Identify which cell holds the provided text, then report its [X, Y] central coordinate. 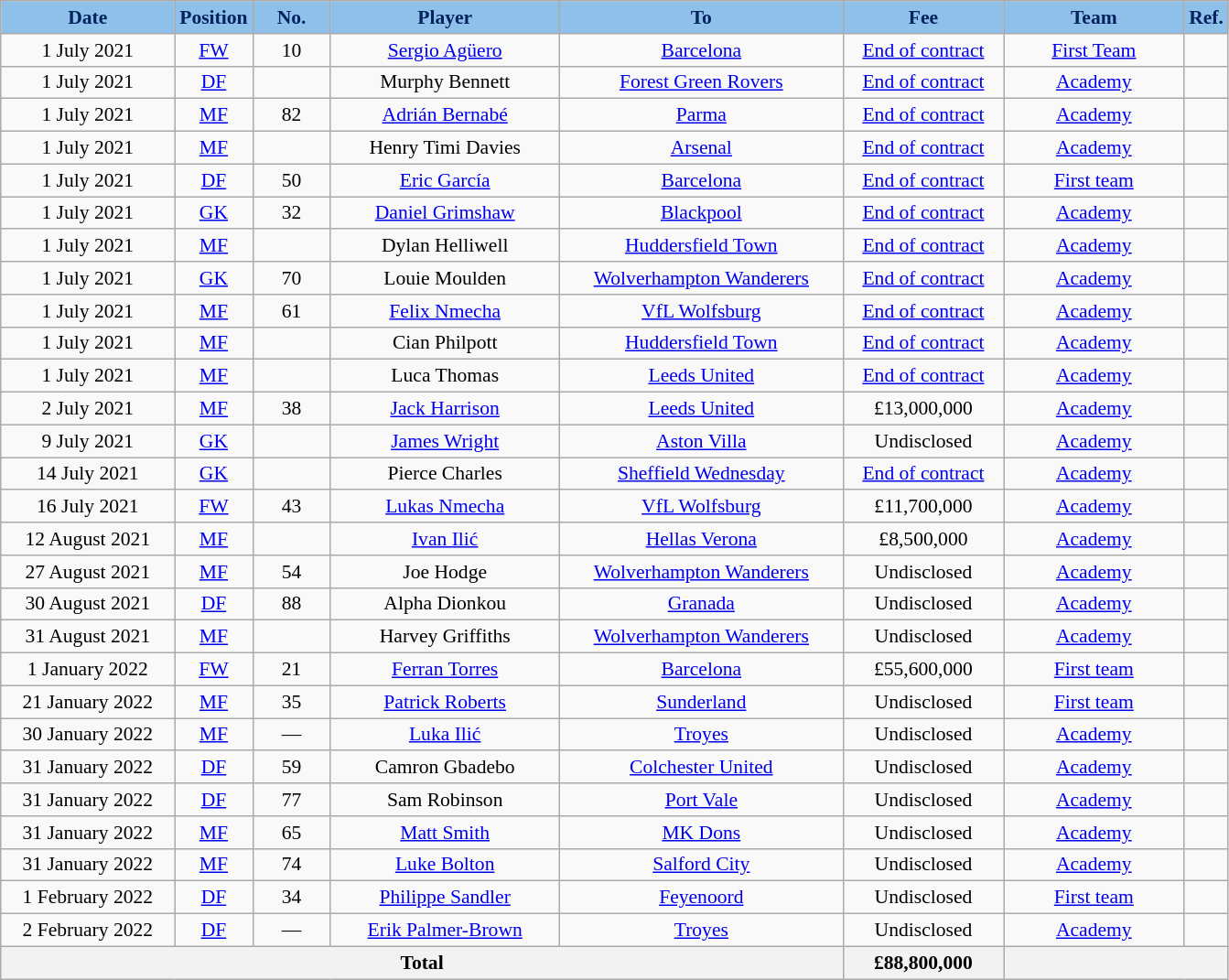
54 [291, 572]
27 August 2021 [88, 572]
£8,500,000 [922, 539]
No. [291, 17]
34 [291, 898]
Arsenal [701, 148]
Alpha Dionkou [445, 604]
Colchester United [701, 768]
14 July 2021 [88, 474]
1 January 2022 [88, 670]
Luca Thomas [445, 376]
Sam Robinson [445, 800]
30 January 2022 [88, 735]
70 [291, 278]
Forest Green Rovers [701, 82]
Matt Smith [445, 833]
Sunderland [701, 702]
Team [1094, 17]
Hellas Verona [701, 539]
61 [291, 311]
2 July 2021 [88, 409]
Harvey Griffiths [445, 637]
Fee [922, 17]
Position [214, 17]
32 [291, 213]
Ferran Torres [445, 670]
Eric García [445, 180]
59 [291, 768]
Ref. [1206, 17]
Lukas Nmecha [445, 507]
To [701, 17]
Felix Nmecha [445, 311]
Louie Moulden [445, 278]
21 [291, 670]
10 [291, 50]
Joe Hodge [445, 572]
Parma [701, 115]
Jack Harrison [445, 409]
Salford City [701, 865]
Date [88, 17]
Player [445, 17]
9 July 2021 [88, 441]
82 [291, 115]
Erik Palmer-Brown [445, 931]
65 [291, 833]
£11,700,000 [922, 507]
MK Dons [701, 833]
88 [291, 604]
30 August 2021 [88, 604]
Aston Villa [701, 441]
1 February 2022 [88, 898]
31 August 2021 [88, 637]
Port Vale [701, 800]
Philippe Sandler [445, 898]
Luke Bolton [445, 865]
Murphy Bennett [445, 82]
Cian Philpott [445, 343]
2 February 2022 [88, 931]
Henry Timi Davies [445, 148]
Feyenoord [701, 898]
£13,000,000 [922, 409]
43 [291, 507]
Adrián Bernabé [445, 115]
50 [291, 180]
21 January 2022 [88, 702]
77 [291, 800]
£55,600,000 [922, 670]
16 July 2021 [88, 507]
Ivan Ilić [445, 539]
Sergio Agüero [445, 50]
£88,800,000 [922, 963]
Blackpool [701, 213]
Luka Ilić [445, 735]
Pierce Charles [445, 474]
38 [291, 409]
First Team [1094, 50]
Granada [701, 604]
James Wright [445, 441]
Daniel Grimshaw [445, 213]
Patrick Roberts [445, 702]
Total [423, 963]
74 [291, 865]
Sheffield Wednesday [701, 474]
35 [291, 702]
Dylan Helliwell [445, 246]
Camron Gbadebo [445, 768]
12 August 2021 [88, 539]
